Locate the cell with the specified text and output its [X, Y] center coordinate. 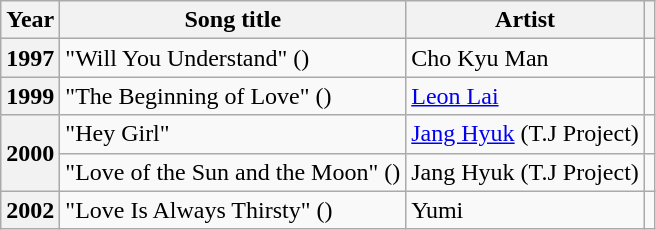
Leon Lai [526, 96]
1997 [30, 58]
"Love of the Sun and the Moon" () [233, 172]
Artist [526, 20]
"Hey Girl" [233, 134]
2000 [30, 153]
"Love Is Always Thirsty" () [233, 210]
Year [30, 20]
2002 [30, 210]
Song title [233, 20]
"Will You Understand" () [233, 58]
Yumi [526, 210]
1999 [30, 96]
"The Beginning of Love" () [233, 96]
Cho Kyu Man [526, 58]
